Search for the cell housing the specified text and yield its [X, Y] center coordinate. 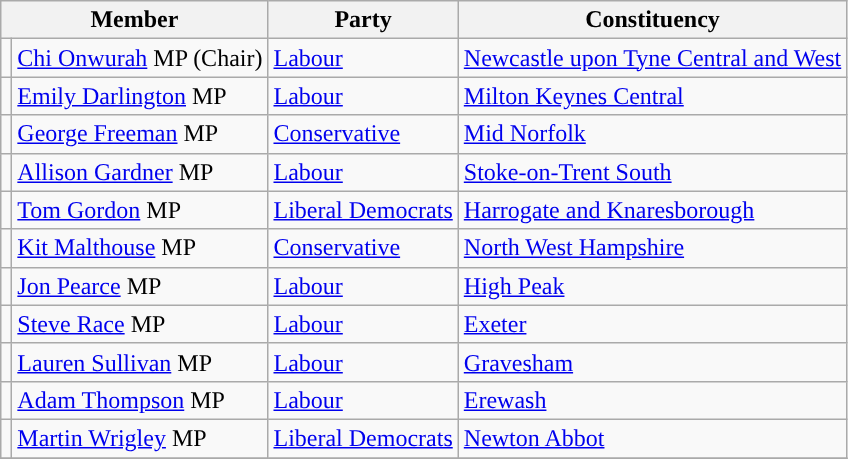
George Freeman MP [140, 134]
Member [134, 20]
Jon Pearce MP [140, 286]
Adam Thompson MP [140, 400]
Tom Gordon MP [140, 210]
Gravesham [652, 362]
North West Hampshire [652, 248]
Allison Gardner MP [140, 172]
Steve Race MP [140, 324]
Emily Darlington MP [140, 96]
Lauren Sullivan MP [140, 362]
Kit Malthouse MP [140, 248]
Exeter [652, 324]
Milton Keynes Central [652, 96]
Chi Onwurah MP (Chair) [140, 58]
Harrogate and Knaresborough [652, 210]
Constituency [652, 20]
Newton Abbot [652, 438]
Newcastle upon Tyne Central and West [652, 58]
Stoke-on-Trent South [652, 172]
High Peak [652, 286]
Erewash [652, 400]
Party [363, 20]
Martin Wrigley MP [140, 438]
Mid Norfolk [652, 134]
